Detect which cell encompasses the target text, then output its (x, y) center coordinate. 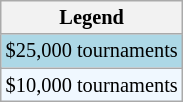
$25,000 tournaments (92, 51)
$10,000 tournaments (92, 85)
Legend (92, 17)
